Capture the cell that displays the provided text and extract its (X, Y) central coordinate. 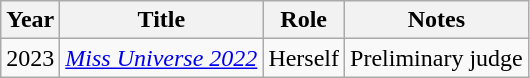
Preliminary judge (437, 58)
Title (162, 20)
Herself (304, 58)
Year (30, 20)
2023 (30, 58)
Notes (437, 20)
Miss Universe 2022 (162, 58)
Role (304, 20)
